For the text-containing cell, return its midpoint in (X, Y) coordinate format. 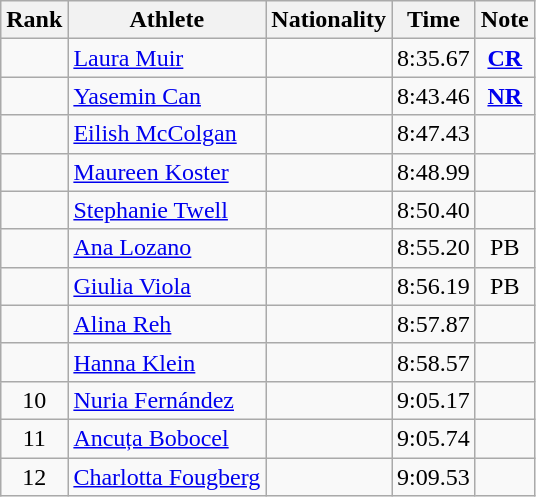
Charlotta Fougberg (167, 477)
8:58.57 (434, 362)
10 (34, 400)
Rank (34, 20)
8:43.46 (434, 96)
Ancuța Bobocel (167, 438)
Time (434, 20)
8:47.43 (434, 134)
Stephanie Twell (167, 210)
12 (34, 477)
Laura Muir (167, 58)
Nuria Fernández (167, 400)
Note (504, 20)
Ana Lozano (167, 248)
Giulia Viola (167, 286)
8:48.99 (434, 172)
8:35.67 (434, 58)
Nationality (329, 20)
9:05.17 (434, 400)
Maureen Koster (167, 172)
Yasemin Can (167, 96)
8:56.19 (434, 286)
CR (504, 58)
NR (504, 96)
8:57.87 (434, 324)
9:09.53 (434, 477)
Eilish McColgan (167, 134)
Alina Reh (167, 324)
8:50.40 (434, 210)
9:05.74 (434, 438)
11 (34, 438)
Athlete (167, 20)
Hanna Klein (167, 362)
8:55.20 (434, 248)
